Capture the cell that displays the provided text and extract its (x, y) central coordinate. 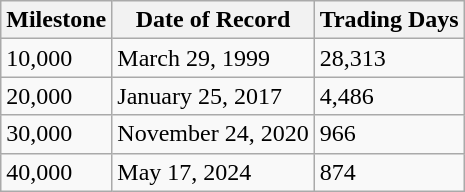
Trading Days (389, 20)
May 17, 2024 (213, 172)
10,000 (56, 58)
40,000 (56, 172)
20,000 (56, 96)
March 29, 1999 (213, 58)
30,000 (56, 134)
Date of Record (213, 20)
966 (389, 134)
January 25, 2017 (213, 96)
Milestone (56, 20)
28,313 (389, 58)
874 (389, 172)
November 24, 2020 (213, 134)
4,486 (389, 96)
